Return (X, Y) of the center of cell containing provided text 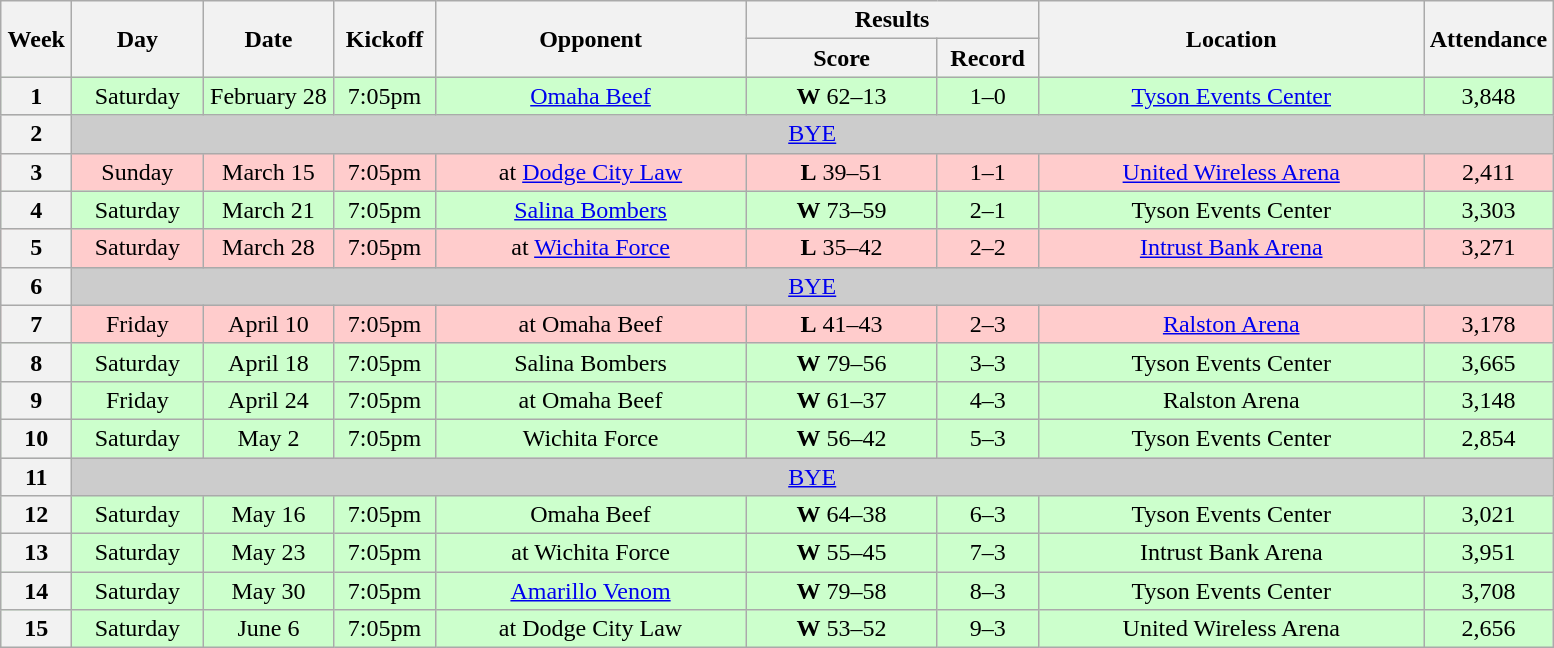
May 23 (268, 553)
3,951 (1488, 553)
W 61–37 (842, 400)
5–3 (988, 438)
April 24 (268, 400)
W 53–52 (842, 629)
11 (36, 477)
March 15 (268, 172)
15 (36, 629)
Week (36, 39)
2–1 (988, 210)
L 41–43 (842, 324)
2,411 (1488, 172)
W 62–13 (842, 96)
Amarillo Venom (590, 591)
W 79–58 (842, 591)
3–3 (988, 362)
May 30 (268, 591)
1–0 (988, 96)
June 6 (268, 629)
14 (36, 591)
April 10 (268, 324)
10 (36, 438)
Record (988, 58)
6 (36, 286)
7–3 (988, 553)
4 (36, 210)
May 16 (268, 515)
3 (36, 172)
W 73–59 (842, 210)
March 28 (268, 248)
Opponent (590, 39)
3,271 (1488, 248)
L 39–51 (842, 172)
1–1 (988, 172)
3,303 (1488, 210)
L 35–42 (842, 248)
3,708 (1488, 591)
Attendance (1488, 39)
3,178 (1488, 324)
8–3 (988, 591)
W 55–45 (842, 553)
2 (36, 134)
7 (36, 324)
2,854 (1488, 438)
Wichita Force (590, 438)
6–3 (988, 515)
Kickoff (384, 39)
3,665 (1488, 362)
9 (36, 400)
3,148 (1488, 400)
3,848 (1488, 96)
Results (892, 20)
8 (36, 362)
W 79–56 (842, 362)
1 (36, 96)
May 2 (268, 438)
2–3 (988, 324)
W 64–38 (842, 515)
3,021 (1488, 515)
April 18 (268, 362)
Day (138, 39)
Date (268, 39)
February 28 (268, 96)
4–3 (988, 400)
Score (842, 58)
2–2 (988, 248)
March 21 (268, 210)
13 (36, 553)
5 (36, 248)
W 56–42 (842, 438)
9–3 (988, 629)
2,656 (1488, 629)
Sunday (138, 172)
12 (36, 515)
Location (1231, 39)
